For the text-containing cell, return its midpoint in (X, Y) coordinate format. 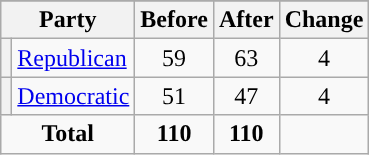
59 (174, 58)
Total (68, 134)
51 (174, 96)
Democratic (74, 96)
After (246, 20)
Republican (74, 58)
Party (68, 20)
Before (174, 20)
47 (246, 96)
63 (246, 58)
Change (324, 20)
